Provide the [x, y] coordinate of the cell's center where the given text is located.  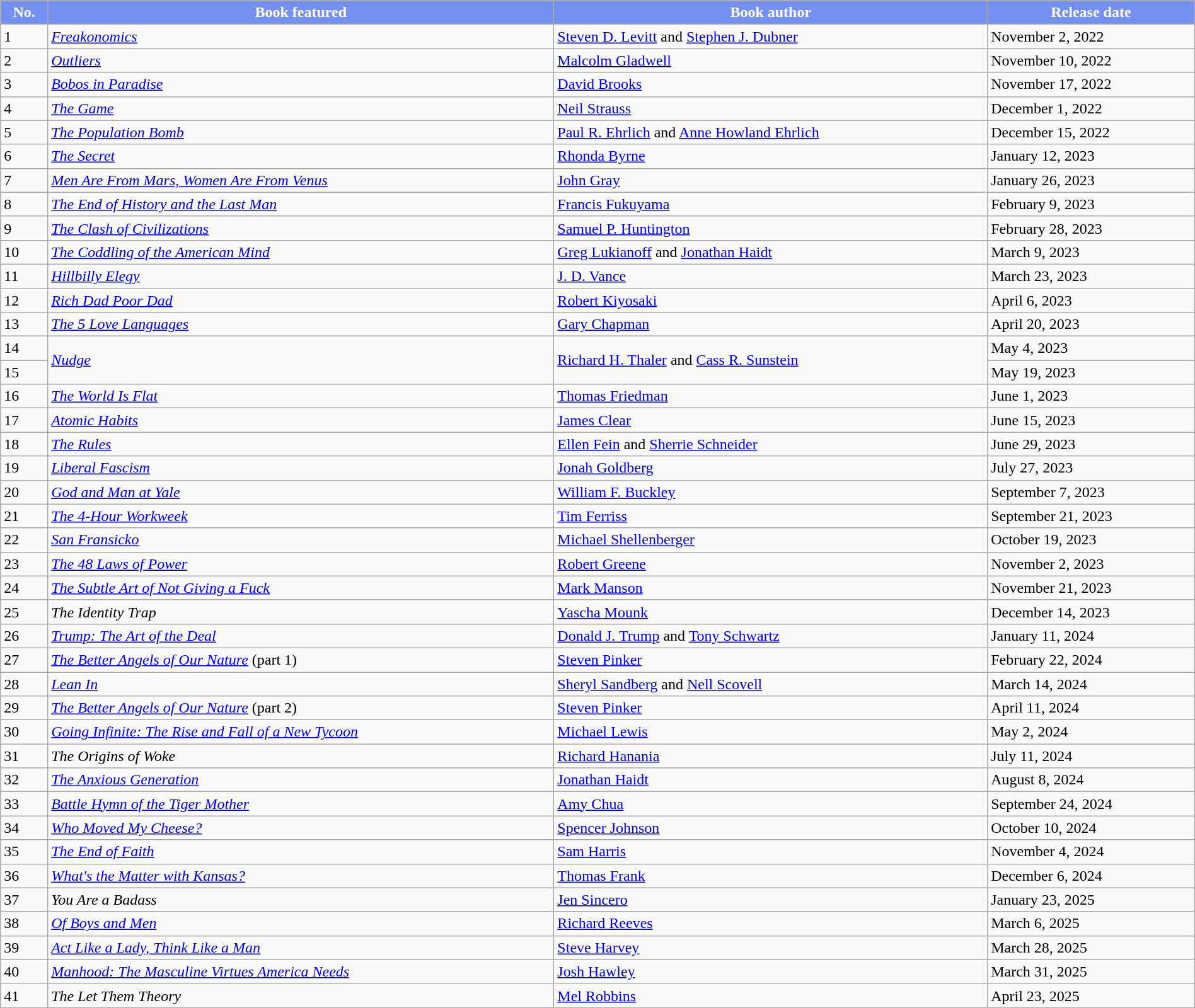
Jen Sincero [771, 900]
Richard Hanania [771, 756]
33 [24, 804]
The End of Faith [301, 852]
Malcolm Gladwell [771, 60]
July 11, 2024 [1092, 756]
Atomic Habits [301, 420]
Michael Lewis [771, 732]
Rhonda Byrne [771, 156]
22 [24, 540]
Sheryl Sandberg and Nell Scovell [771, 684]
March 9, 2023 [1092, 252]
The 4-Hour Workweek [301, 516]
The Better Angels of Our Nature (part 2) [301, 708]
You Are a Badass [301, 900]
8 [24, 204]
9 [24, 228]
34 [24, 828]
10 [24, 252]
Rich Dad Poor Dad [301, 301]
October 19, 2023 [1092, 540]
November 4, 2024 [1092, 852]
The Identity Trap [301, 612]
20 [24, 492]
June 1, 2023 [1092, 396]
15 [24, 372]
Mark Manson [771, 588]
1 [24, 37]
James Clear [771, 420]
27 [24, 660]
September 7, 2023 [1092, 492]
David Brooks [771, 84]
Josh Hawley [771, 971]
19 [24, 468]
11 [24, 276]
God and Man at Yale [301, 492]
The Secret [301, 156]
Trump: The Art of the Deal [301, 636]
May 4, 2023 [1092, 348]
October 10, 2024 [1092, 828]
Jonathan Haidt [771, 780]
March 31, 2025 [1092, 971]
The Coddling of the American Mind [301, 252]
November 17, 2022 [1092, 84]
23 [24, 564]
June 15, 2023 [1092, 420]
Going Infinite: The Rise and Fall of a New Tycoon [301, 732]
Greg Lukianoff and Jonathan Haidt [771, 252]
May 2, 2024 [1092, 732]
The Clash of Civilizations [301, 228]
Thomas Frank [771, 876]
Nudge [301, 360]
The 48 Laws of Power [301, 564]
J. D. Vance [771, 276]
January 12, 2023 [1092, 156]
February 28, 2023 [1092, 228]
Richard H. Thaler and Cass R. Sunstein [771, 360]
32 [24, 780]
The World Is Flat [301, 396]
12 [24, 301]
November 2, 2023 [1092, 564]
26 [24, 636]
Samuel P. Huntington [771, 228]
24 [24, 588]
William F. Buckley [771, 492]
Liberal Fascism [301, 468]
April 20, 2023 [1092, 324]
21 [24, 516]
The Population Bomb [301, 132]
Act Like a Lady, Think Like a Man [301, 948]
March 14, 2024 [1092, 684]
The 5 Love Languages [301, 324]
Book author [771, 13]
38 [24, 924]
Paul R. Ehrlich and Anne Howland Ehrlich [771, 132]
Who Moved My Cheese? [301, 828]
March 23, 2023 [1092, 276]
39 [24, 948]
13 [24, 324]
Hillbilly Elegy [301, 276]
Thomas Friedman [771, 396]
Jonah Goldberg [771, 468]
3 [24, 84]
The Game [301, 108]
December 14, 2023 [1092, 612]
January 11, 2024 [1092, 636]
Steven D. Levitt and Stephen J. Dubner [771, 37]
Battle Hymn of the Tiger Mother [301, 804]
16 [24, 396]
The Origins of Woke [301, 756]
The Let Them Theory [301, 995]
March 6, 2025 [1092, 924]
Richard Reeves [771, 924]
The Subtle Art of Not Giving a Fuck [301, 588]
17 [24, 420]
Freakonomics [301, 37]
29 [24, 708]
Yascha Mounk [771, 612]
30 [24, 732]
December 1, 2022 [1092, 108]
September 21, 2023 [1092, 516]
Spencer Johnson [771, 828]
June 29, 2023 [1092, 444]
37 [24, 900]
September 24, 2024 [1092, 804]
November 10, 2022 [1092, 60]
Manhood: The Masculine Virtues America Needs [301, 971]
The Rules [301, 444]
Steve Harvey [771, 948]
Of Boys and Men [301, 924]
7 [24, 180]
No. [24, 13]
31 [24, 756]
Lean In [301, 684]
Sam Harris [771, 852]
December 15, 2022 [1092, 132]
Ellen Fein and Sherrie Schneider [771, 444]
Amy Chua [771, 804]
Donald J. Trump and Tony Schwartz [771, 636]
Robert Greene [771, 564]
March 28, 2025 [1092, 948]
14 [24, 348]
Mel Robbins [771, 995]
6 [24, 156]
July 27, 2023 [1092, 468]
December 6, 2024 [1092, 876]
August 8, 2024 [1092, 780]
April 6, 2023 [1092, 301]
What's the Matter with Kansas? [301, 876]
Tim Ferriss [771, 516]
Book featured [301, 13]
San Fransicko [301, 540]
Men Are From Mars, Women Are From Venus [301, 180]
May 19, 2023 [1092, 372]
35 [24, 852]
April 23, 2025 [1092, 995]
Release date [1092, 13]
Francis Fukuyama [771, 204]
Michael Shellenberger [771, 540]
The Better Angels of Our Nature (part 1) [301, 660]
November 21, 2023 [1092, 588]
Robert Kiyosaki [771, 301]
Bobos in Paradise [301, 84]
The End of History and the Last Man [301, 204]
February 22, 2024 [1092, 660]
28 [24, 684]
40 [24, 971]
18 [24, 444]
John Gray [771, 180]
Outliers [301, 60]
January 26, 2023 [1092, 180]
January 23, 2025 [1092, 900]
2 [24, 60]
November 2, 2022 [1092, 37]
41 [24, 995]
25 [24, 612]
4 [24, 108]
February 9, 2023 [1092, 204]
36 [24, 876]
5 [24, 132]
The Anxious Generation [301, 780]
April 11, 2024 [1092, 708]
Neil Strauss [771, 108]
Gary Chapman [771, 324]
